Pinpoint the cell where the given text exists, returning its [x, y] midpoint coordinate. 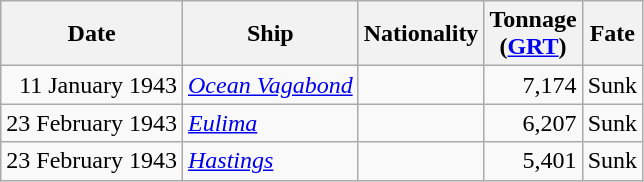
Ship [270, 34]
Fate [612, 34]
5,401 [533, 161]
11 January 1943 [92, 85]
Date [92, 34]
Eulima [270, 123]
Tonnage(GRT) [533, 34]
Nationality [421, 34]
Ocean Vagabond [270, 85]
7,174 [533, 85]
Hastings [270, 161]
6,207 [533, 123]
